Output the [X, Y] coordinate of the center of the cell containing the given text.  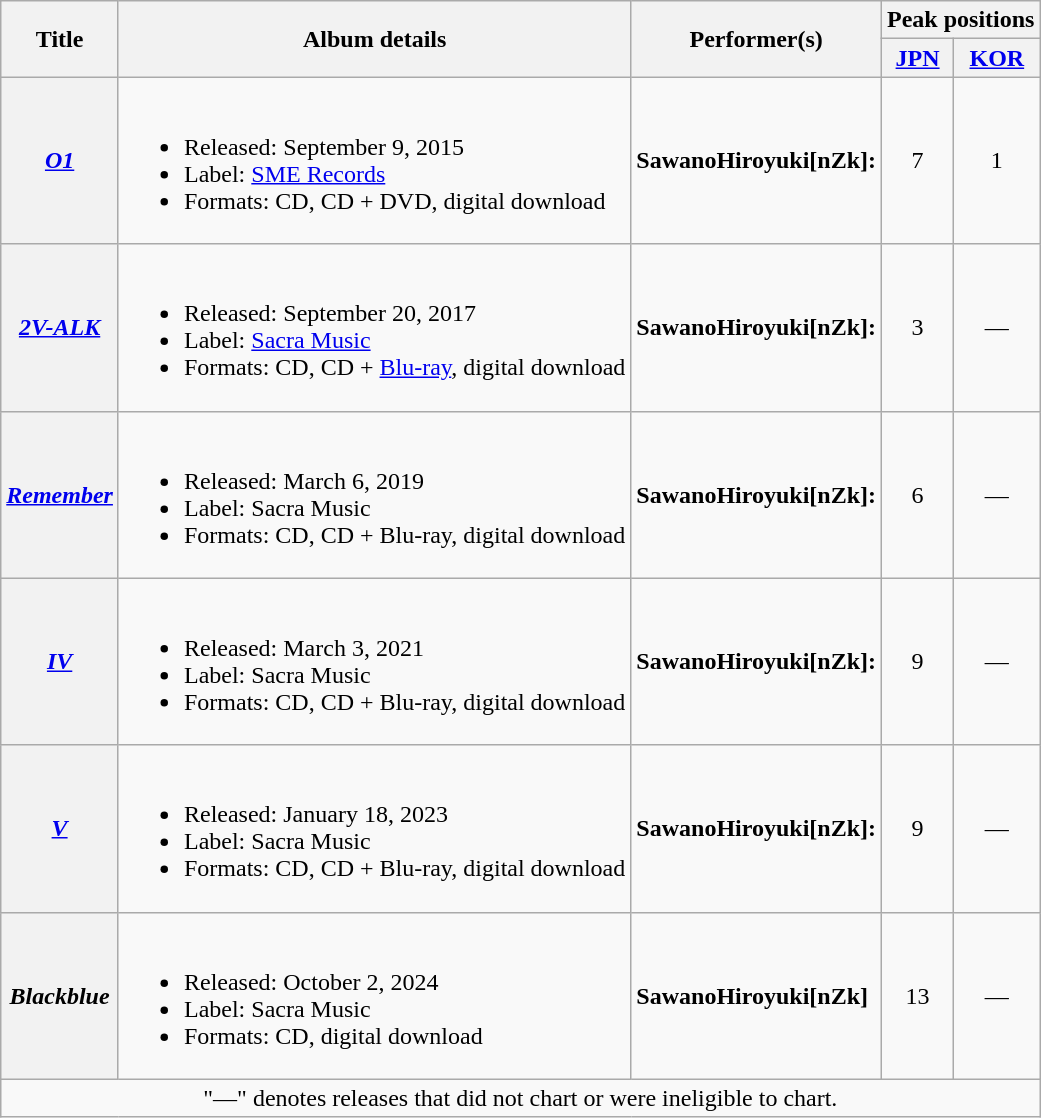
Remember [60, 494]
Released: March 3, 2021 Label: Sacra MusicFormats: CD, CD + Blu-ray, digital download [374, 662]
O1 [60, 160]
1 [997, 160]
Album details [374, 39]
Performer(s) [756, 39]
JPN [918, 58]
Peak positions [961, 20]
"—" denotes releases that did not chart or were ineligible to chart. [520, 1098]
Released: September 20, 2017 Label: Sacra MusicFormats: CD, CD + Blu-ray, digital download [374, 328]
13 [918, 996]
3 [918, 328]
Title [60, 39]
6 [918, 494]
2V-ALK [60, 328]
Released: January 18, 2023 Label: Sacra MusicFormats: CD, CD + Blu-ray, digital download [374, 828]
7 [918, 160]
Released: October 2, 2024 Label: Sacra MusicFormats: CD, digital download [374, 996]
Released: March 6, 2019 Label: Sacra MusicFormats: CD, CD + Blu-ray, digital download [374, 494]
V [60, 828]
KOR [997, 58]
IV [60, 662]
SawanoHiroyuki[nZk] [756, 996]
Released: September 9, 2015 Label: SME RecordsFormats: CD, CD + DVD, digital download [374, 160]
Blackblue [60, 996]
